For the text-containing cell, return its midpoint in (X, Y) coordinate format. 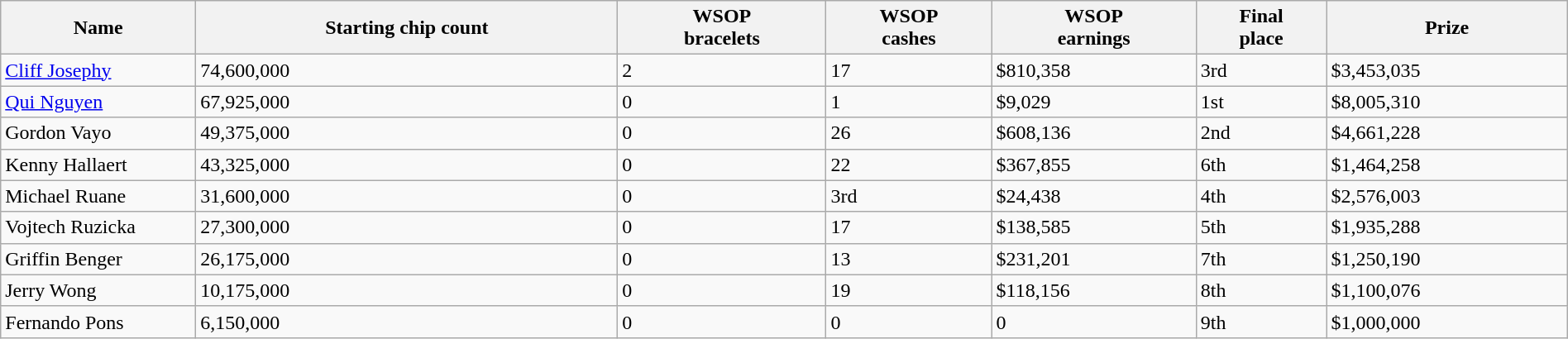
27,300,000 (407, 227)
13 (909, 259)
$9,029 (1093, 102)
7th (1261, 259)
1 (909, 102)
$3,453,035 (1447, 70)
8th (1261, 290)
26 (909, 133)
22 (909, 165)
6,150,000 (407, 322)
WSOPcashes (909, 28)
26,175,000 (407, 259)
2nd (1261, 133)
Name (98, 28)
$367,855 (1093, 165)
Kenny Hallaert (98, 165)
31,600,000 (407, 196)
Jerry Wong (98, 290)
2 (722, 70)
Qui Nguyen (98, 102)
Cliff Josephy (98, 70)
$138,585 (1093, 227)
19 (909, 290)
1st (1261, 102)
$231,201 (1093, 259)
Vojtech Ruzicka (98, 227)
Fernando Pons (98, 322)
WSOPbracelets (722, 28)
10,175,000 (407, 290)
$1,250,190 (1447, 259)
$24,438 (1093, 196)
67,925,000 (407, 102)
Michael Ruane (98, 196)
$810,358 (1093, 70)
$1,464,258 (1447, 165)
4th (1261, 196)
Griffin Benger (98, 259)
6th (1261, 165)
$8,005,310 (1447, 102)
$608,136 (1093, 133)
5th (1261, 227)
$1,935,288 (1447, 227)
$118,156 (1093, 290)
$2,576,003 (1447, 196)
43,325,000 (407, 165)
49,375,000 (407, 133)
$4,661,228 (1447, 133)
WSOPearnings (1093, 28)
$1,000,000 (1447, 322)
$1,100,076 (1447, 290)
Finalplace (1261, 28)
Starting chip count (407, 28)
Gordon Vayo (98, 133)
74,600,000 (407, 70)
Prize (1447, 28)
9th (1261, 322)
